Identify which cell holds the provided text, then report its [x, y] central coordinate. 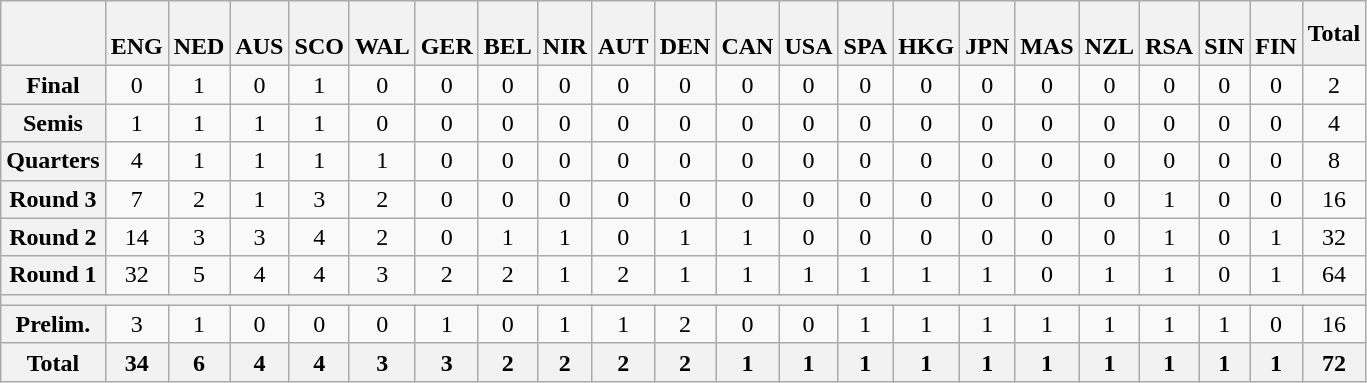
HKG [926, 34]
Final [53, 85]
FIN [1276, 34]
Quarters [53, 161]
64 [1334, 275]
Round 1 [53, 275]
Prelim. [53, 324]
MAS [1047, 34]
WAL [382, 34]
GER [446, 34]
14 [136, 237]
AUT [623, 34]
AUS [260, 34]
USA [808, 34]
ENG [136, 34]
JPN [988, 34]
Semis [53, 123]
5 [199, 275]
8 [1334, 161]
7 [136, 199]
DEN [685, 34]
CAN [748, 34]
Round 3 [53, 199]
NZL [1109, 34]
SPA [866, 34]
RSA [1170, 34]
SCO [319, 34]
SIN [1224, 34]
Round 2 [53, 237]
BEL [508, 34]
6 [199, 362]
NED [199, 34]
NIR [564, 34]
72 [1334, 362]
34 [136, 362]
